Capture the cell that displays the provided text and extract its [X, Y] central coordinate. 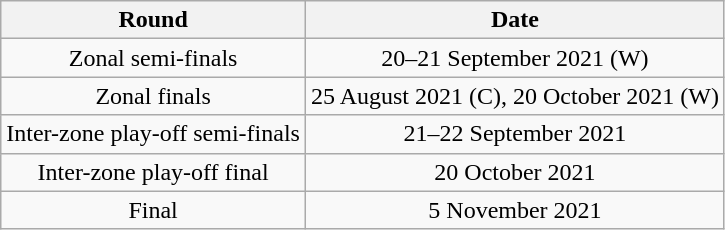
Inter-zone play-off semi-finals [154, 134]
Zonal finals [154, 96]
Date [514, 20]
Round [154, 20]
20 October 2021 [514, 172]
21–22 September 2021 [514, 134]
Final [154, 210]
25 August 2021 (C), 20 October 2021 (W) [514, 96]
5 November 2021 [514, 210]
Inter-zone play-off final [154, 172]
Zonal semi-finals [154, 58]
20–21 September 2021 (W) [514, 58]
